Return [x, y] of the center of cell containing provided text 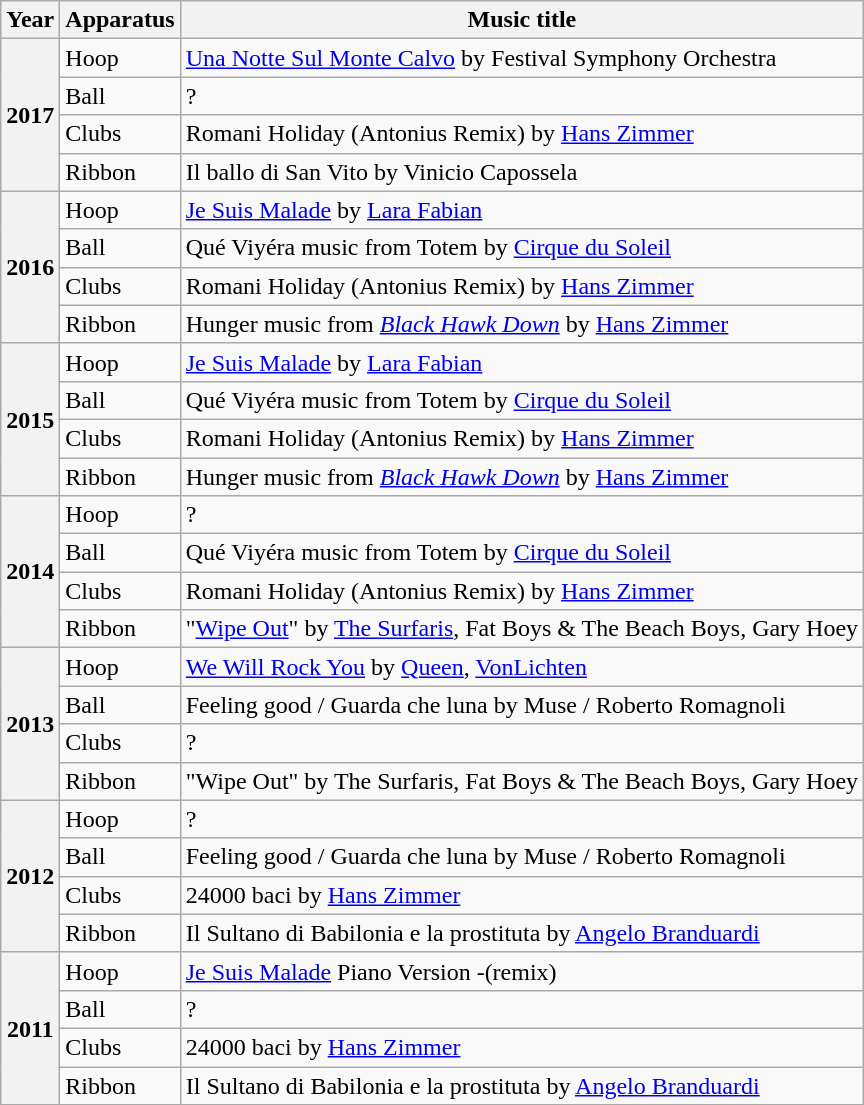
2016 [30, 267]
Je Suis Malade Piano Version -(remix) [522, 971]
Apparatus [120, 20]
Una Notte Sul Monte Calvo by Festival Symphony Orchestra [522, 58]
2014 [30, 572]
Year [30, 20]
We Will Rock You by Queen, VonLichten [522, 667]
Il ballo di San Vito by Vinicio Capossela [522, 172]
2013 [30, 724]
2017 [30, 115]
2015 [30, 419]
2012 [30, 876]
2011 [30, 1028]
Music title [522, 20]
